Extract the (x, y) coordinate from the center of the cell holding the provided text.  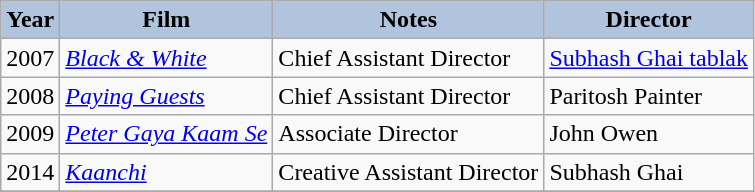
2008 (30, 96)
Notes (408, 20)
Paritosh Painter (649, 96)
John Owen (649, 134)
Associate Director (408, 134)
2009 (30, 134)
Subhash Ghai (649, 172)
Peter Gaya Kaam Se (166, 134)
Black & White (166, 58)
Creative Assistant Director (408, 172)
Subhash Ghai tablak (649, 58)
Film (166, 20)
Year (30, 20)
Kaanchi (166, 172)
2007 (30, 58)
Paying Guests (166, 96)
Director (649, 20)
2014 (30, 172)
